Detect which cell encompasses the target text, then output its [X, Y] center coordinate. 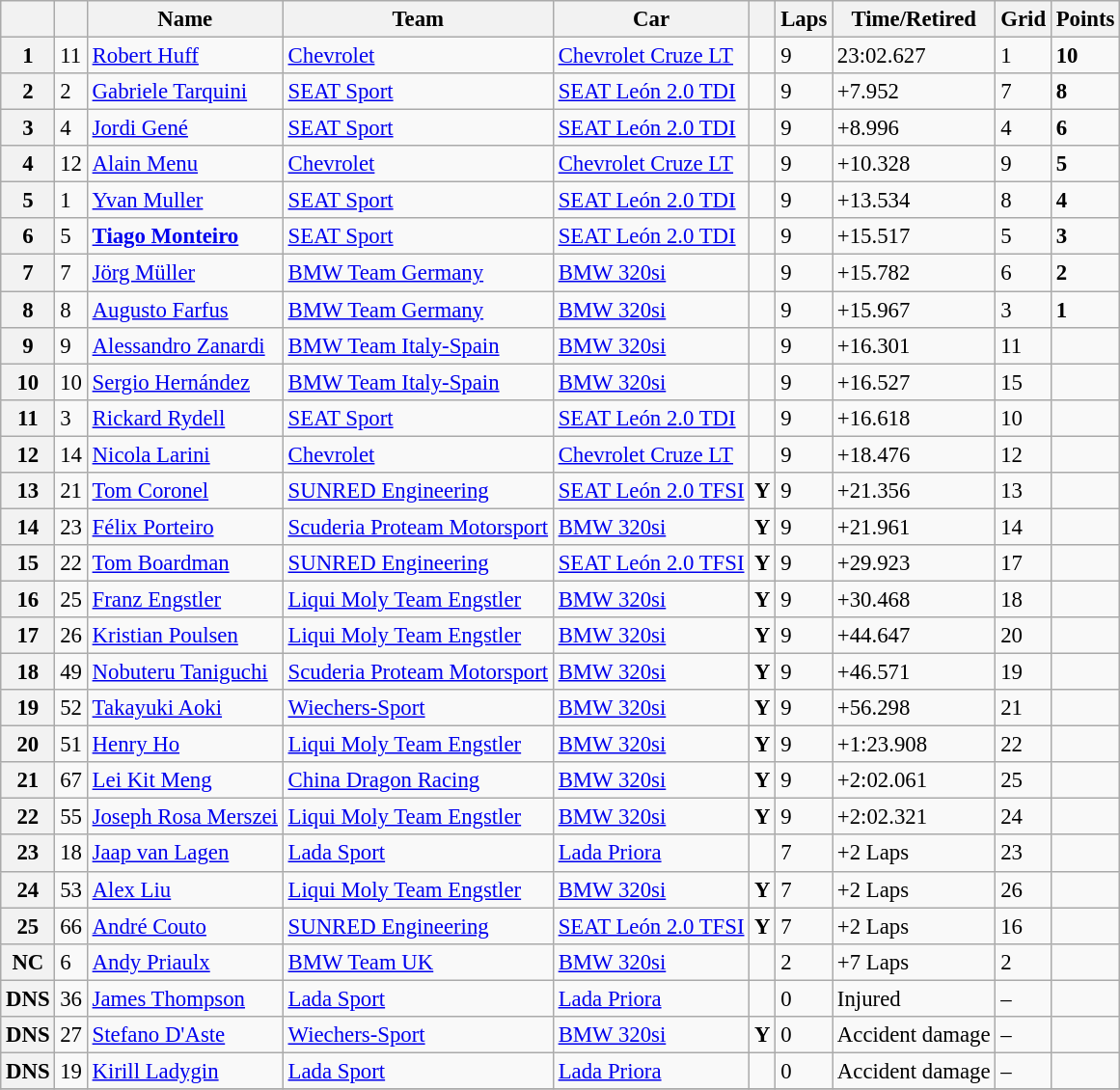
Kirill Ladygin [185, 1071]
Rickard Rydell [185, 418]
Laps [805, 19]
+16.301 [915, 345]
China Dragon Racing [418, 780]
+18.476 [915, 454]
+30.468 [915, 599]
36 [71, 998]
+16.618 [915, 418]
Joseph Rosa Merszei [185, 817]
+44.647 [915, 636]
+8.996 [915, 128]
+7 Laps [915, 962]
Nobuteru Taniguchi [185, 672]
Jaap van Lagen [185, 854]
Tom Boardman [185, 563]
Franz Engstler [185, 599]
+10.328 [915, 164]
23:02.627 [915, 56]
André Couto [185, 926]
Nicola Larini [185, 454]
+15.967 [915, 310]
Sergio Hernández [185, 382]
Alain Menu [185, 164]
+29.923 [915, 563]
+7.952 [915, 92]
+2:02.061 [915, 780]
Tiago Monteiro [185, 236]
Gabriele Tarquini [185, 92]
+21.356 [915, 491]
Félix Porteiro [185, 527]
Kristian Poulsen [185, 636]
67 [71, 780]
Jordi Gené [185, 128]
27 [71, 1035]
Name [185, 19]
Points [1084, 19]
Alessandro Zanardi [185, 345]
+1:23.908 [915, 745]
Henry Ho [185, 745]
+56.298 [915, 708]
53 [71, 889]
Time/Retired [915, 19]
+15.517 [915, 236]
Alex Liu [185, 889]
BMW Team UK [418, 962]
+15.782 [915, 273]
55 [71, 817]
+13.534 [915, 201]
52 [71, 708]
Injured [915, 998]
49 [71, 672]
+2:02.321 [915, 817]
Team [418, 19]
Car [650, 19]
James Thompson [185, 998]
Stefano D'Aste [185, 1035]
Takayuki Aoki [185, 708]
Robert Huff [185, 56]
Jörg Müller [185, 273]
Augusto Farfus [185, 310]
66 [71, 926]
Grid [1023, 19]
Tom Coronel [185, 491]
Andy Priaulx [185, 962]
Lei Kit Meng [185, 780]
+21.961 [915, 527]
+16.527 [915, 382]
51 [71, 745]
Yvan Muller [185, 201]
NC [28, 962]
+46.571 [915, 672]
